Pinpoint the cell where the given text exists, returning its [X, Y] midpoint coordinate. 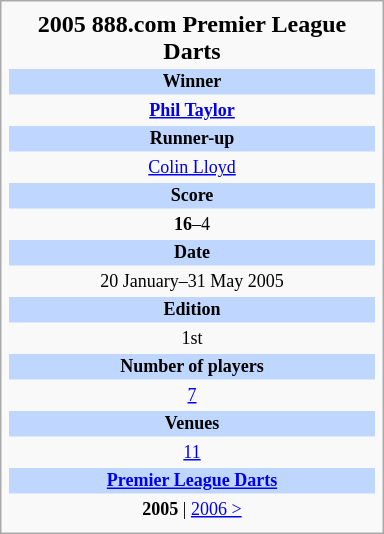
Runner-up [192, 139]
Colin Lloyd [192, 168]
20 January–31 May 2005 [192, 282]
2005 | 2006 > [192, 510]
Venues [192, 424]
Edition [192, 310]
11 [192, 453]
Winner [192, 82]
Number of players [192, 367]
1st [192, 339]
16–4 [192, 225]
Score [192, 196]
2005 888.com Premier League Darts [192, 38]
Phil Taylor [192, 111]
Premier League Darts [192, 481]
Date [192, 253]
7 [192, 396]
